Detect which cell encompasses the target text, then output its (x, y) center coordinate. 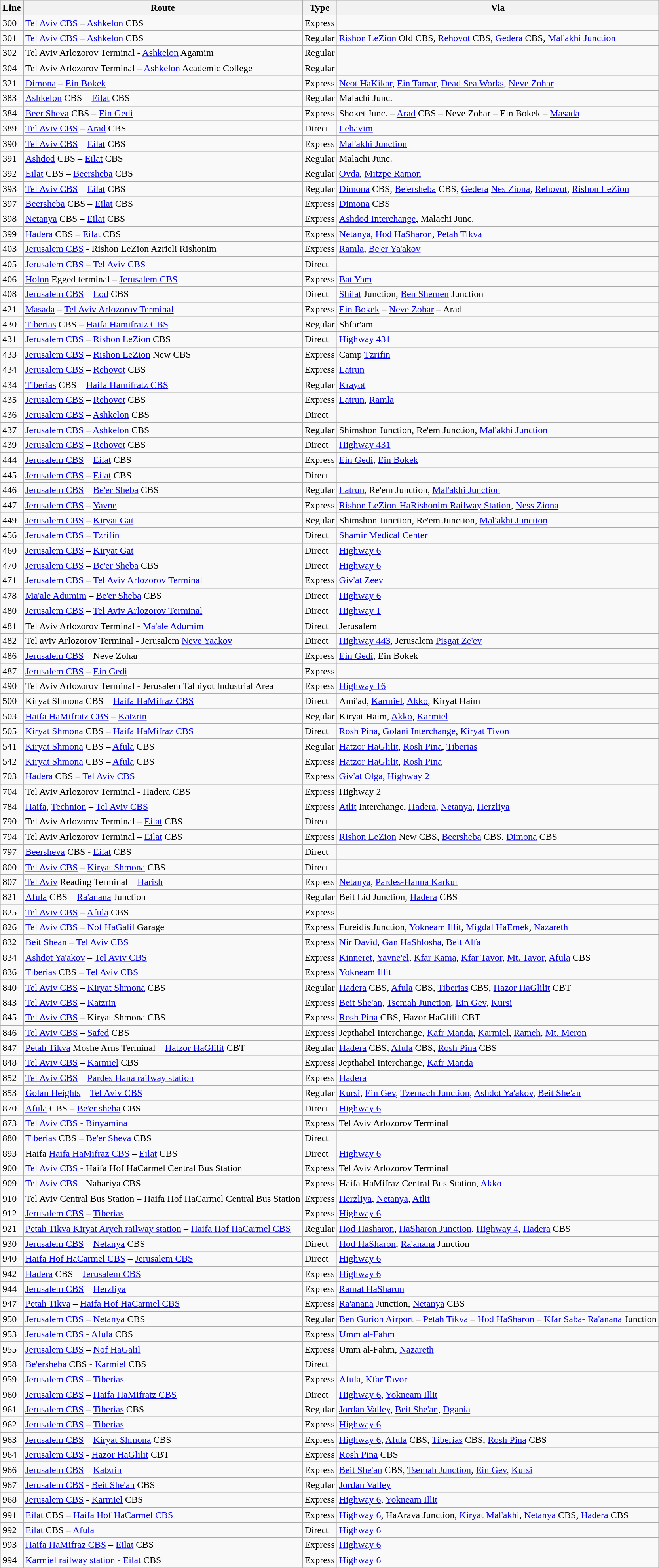
873 (12, 1123)
389 (12, 128)
Camp Tzrifin (498, 354)
Beit Lid Junction, Hadera CBS (498, 897)
991 (12, 1515)
Afula CBS – Ra'anana Junction (162, 897)
403 (12, 249)
Hatzor HaGlilit, Rosh Pina, Tiberias (498, 746)
994 (12, 1560)
Tel Aviv Reading Terminal – Harish (162, 882)
Be'ersheba CBS - Karmiel CBS (162, 1364)
Hatzor HaGlilit, Rosh Pina (498, 761)
Ovda, Mitzpe Ramon (498, 173)
Afula, Kfar Tavor (498, 1379)
880 (12, 1138)
Dimona CBS, Be'ersheba CBS, Gedera Nes Ziona, Rehovot, Rishon LeZion (498, 189)
Hadera CBS, Afula CBS, Tiberias CBS, Hazor HaGlilit CBT (498, 988)
Dimona CBS (498, 204)
Ra'anana Junction, Netanya CBS (498, 1304)
436 (12, 415)
Eilat CBS – Haifa Hof HaCarmel CBS (162, 1515)
960 (12, 1394)
Jerusalem CBS – Haifa HaMifratz CBS (162, 1394)
784 (12, 807)
947 (12, 1304)
800 (12, 867)
Shfar'am (498, 324)
449 (12, 520)
834 (12, 957)
Tel Aviv CBS – Karmiel CBS (162, 1063)
Umm al-Fahm (498, 1334)
447 (12, 505)
Highway 443, Jerusalem Pisgat Ze'ev (498, 641)
Afula CBS – Be'er sheba CBS (162, 1108)
910 (12, 1199)
Karmiel railway station - Eilat CBS (162, 1560)
Jerusalem CBS – Tiberias CBS (162, 1410)
Ashdod CBS – Eilat CBS (162, 158)
Ma'ale Adumim – Be'er Sheba CBS (162, 596)
478 (12, 596)
Rishon LeZion New CBS, Beersheba CBS, Dimona CBS (498, 837)
Latrun (498, 369)
962 (12, 1425)
Ben Gurion Airport – Petah Tikva – Hod HaSharon – Kfar Saba- Ra'anana Junction (498, 1319)
Haifa HaMifraz Central Bus Station, Akko (498, 1184)
Hadera CBS – Tel Aviv CBS (162, 776)
Tel Aviv Arlozorov Terminal - Jerusalem Talpiyot Industrial Area (162, 686)
Ami'ad, Karmiel, Akko, Kiryat Haim (498, 701)
Eilat CBS – Beersheba CBS (162, 173)
Type (320, 8)
Jerusalem CBS – Lod CBS (162, 294)
Holon Egged terminal – Jerusalem CBS (162, 279)
471 (12, 580)
704 (12, 792)
853 (12, 1093)
Netanya, Hod HaSharon, Petah Tikva (498, 234)
832 (12, 942)
397 (12, 204)
421 (12, 309)
Kinneret, Yavne'el, Kfar Kama, Kfar Tavor, Mt. Tavor, Afula CBS (498, 957)
Petah Tikva Kiryat Aryeh railway station – Haifa Hof HaCarmel CBS (162, 1229)
Latrun, Ramla (498, 400)
Shoket Junc. – Arad CBS – Neve Zohar – Ein Bokek – Masada (498, 113)
Highway 2 (498, 792)
Giv'at Olga, Highway 2 (498, 776)
Mal'akhi Junction (498, 143)
Jerusalem CBS – Tzrifin (162, 535)
Tel Aviv Arlozorov Terminal – Ashkelon Academic College (162, 68)
Haifa, Technion – Tel Aviv CBS (162, 807)
Kiryat Haim, Akko, Karmiel (498, 716)
Petah Tikva Moshe Arns Terminal – Hatzor HaGlilit CBT (162, 1048)
Jepthahel Interchange, Kafr Manda (498, 1063)
405 (12, 264)
Jerusalem CBS - Karmiel CBS (162, 1500)
Jerusalem CBS - Rishon LeZion Azrieli Rishonim (162, 249)
Jerusalem CBS - Beit She'an CBS (162, 1485)
481 (12, 626)
852 (12, 1078)
Hadera CBS – Jerusalem CBS (162, 1274)
Via (498, 8)
Jerusalem CBS – Herzliya (162, 1289)
Jerusalem CBS – Rishon LeZion New CBS (162, 354)
Haifa Hof HaCarmel CBS – Jerusalem CBS (162, 1259)
505 (12, 731)
470 (12, 565)
Ashdod Interchange, Malachi Junc. (498, 219)
Tel Aviv CBS - Haifa Hof HaCarmel Central Bus Station (162, 1168)
541 (12, 746)
Beit Shean – Tel Aviv CBS (162, 942)
Jerusalem CBS – Kiryat Shmona CBS (162, 1440)
Hadera (498, 1078)
840 (12, 988)
Rosh Pina CBS (498, 1455)
406 (12, 279)
Highway 1 (498, 611)
Beer Sheva CBS – Ein Gedi (162, 113)
Nir David, Gan HaShlosha, Beit Alfa (498, 942)
Tel Aviv CBS – Katzrin (162, 1003)
Beit She'an, Tsemah Junction, Ein Gev, Kursi (498, 1003)
955 (12, 1349)
794 (12, 837)
Haifa HaMifraz CBS – Eilat CBS (162, 1545)
431 (12, 339)
Tel Aviv CBS – Arad CBS (162, 128)
993 (12, 1545)
460 (12, 550)
Tel Aviv CBS - Nahariya CBS (162, 1184)
398 (12, 219)
487 (12, 671)
Haifa HaMifratz CBS – Katzrin (162, 716)
Shilat Junction, Ben Shemen Junction (498, 294)
Beersheba CBS – Eilat CBS (162, 204)
Jerusalem CBS – Yavne (162, 505)
Route (162, 8)
390 (12, 143)
Ramat HaSharon (498, 1289)
Haifa Haifa HaMifraz CBS – Eilat CBS (162, 1153)
Ramla, Be'er Ya'akov (498, 249)
942 (12, 1274)
Ashdot Ya'akov – Tel Aviv CBS (162, 957)
826 (12, 927)
Petah Tikva – Haifa Hof HaCarmel CBS (162, 1304)
Tel Aviv CBS – Afula CBS (162, 912)
Jerusalem CBS - Hazor HaGlilit CBT (162, 1455)
963 (12, 1440)
807 (12, 882)
848 (12, 1063)
Jerusalem CBS – Katzrin (162, 1470)
Hadera CBS, Afula CBS, Rosh Pina CBS (498, 1048)
Line (12, 8)
Beersheva CBS - Eilat CBS (162, 852)
930 (12, 1244)
Highway 6, HaArava Junction, Kiryat Mal'akhi, Netanya CBS, Hadera CBS (498, 1515)
Shamir Medical Center (498, 535)
703 (12, 776)
430 (12, 324)
Atlit Interchange, Hadera, Netanya, Herzliya (498, 807)
304 (12, 68)
940 (12, 1259)
Netanya, Pardes-Hanna Karkur (498, 882)
Ashkelon CBS – Eilat CBS (162, 98)
486 (12, 656)
Herzliya, Netanya, Atlit (498, 1199)
Jordan Valley (498, 1485)
456 (12, 535)
Jerusalem CBS – Ein Gedi (162, 671)
444 (12, 460)
500 (12, 701)
Ein Bokek – Neve Zohar – Arad (498, 309)
Tiberias CBS – Tel Aviv CBS (162, 972)
843 (12, 1003)
433 (12, 354)
921 (12, 1229)
Fureidis Junction, Yokneam Illit, Migdal HaEmek, Nazareth (498, 927)
Giv'at Zeev (498, 580)
Neot HaKikar, Ein Tamar, Dead Sea Works, Neve Zohar (498, 83)
Kursi, Ein Gev, Tzemach Junction, Ashdot Ya'akov, Beit She'an (498, 1093)
836 (12, 972)
Jerusalem CBS – Rishon LeZion CBS (162, 339)
Tel Aviv CBS – Pardes Hana railway station (162, 1078)
Jerusalem (498, 626)
Jerusalem CBS – Neve Zohar (162, 656)
821 (12, 897)
Highway 6, Afula CBS, Tiberias CBS, Rosh Pina CBS (498, 1440)
909 (12, 1184)
302 (12, 53)
912 (12, 1214)
301 (12, 38)
Jerusalem CBS – Tel Aviv CBS (162, 264)
408 (12, 294)
391 (12, 158)
Hod HaSharon, Ra'anana Junction (498, 1244)
435 (12, 400)
790 (12, 822)
Rishon LeZion Old CBS, Rehovot CBS, Gedera CBS, Mal'akhi Junction (498, 38)
Tel Aviv CBS – Nof HaGalil Garage (162, 927)
Tiberias CBS – Be'er Sheva CBS (162, 1138)
Jerusalem CBS – Nof HaGalil (162, 1349)
Tel aviv Arlozorov Terminal - Jerusalem Neve Yaakov (162, 641)
992 (12, 1530)
900 (12, 1168)
Hod Hasharon, HaSharon Junction, Highway 4, Hadera CBS (498, 1229)
Tel Aviv Arlozorov Terminal - Hadera CBS (162, 792)
944 (12, 1289)
321 (12, 83)
Bat Yam (498, 279)
482 (12, 641)
847 (12, 1048)
967 (12, 1485)
Tel Aviv Arlozorov Terminal - Ashkelon Agamim (162, 53)
870 (12, 1108)
Tel Aviv CBS – Safed CBS (162, 1033)
Krayot (498, 384)
Golan Heights – Tel Aviv CBS (162, 1093)
Netanya CBS – Eilat CBS (162, 219)
953 (12, 1334)
Latrun, Re'em Junction, Mal'akhi Junction (498, 490)
797 (12, 852)
445 (12, 475)
825 (12, 912)
399 (12, 234)
Tel Aviv CBS - Binyamina (162, 1123)
958 (12, 1364)
Tel Aviv Arlozorov Terminal - Ma'ale Adumim (162, 626)
Masada – Tel Aviv Arlozorov Terminal (162, 309)
Dimona – Ein Bokek (162, 83)
Lehavim (498, 128)
Jerusalem CBS - Afula CBS (162, 1334)
Beit She'an CBS, Tsemah Junction, Ein Gev, Kursi (498, 1470)
490 (12, 686)
Tel Aviv Central Bus Station – Haifa Hof HaCarmel Central Bus Station (162, 1199)
503 (12, 716)
Yokneam Illit (498, 972)
Rosh Pina, Golani Interchange, Kiryat Tivon (498, 731)
Hadera CBS – Eilat CBS (162, 234)
439 (12, 445)
384 (12, 113)
961 (12, 1410)
Rishon LeZion-HaRishonim Railway Station, Ness Ziona (498, 505)
Jordan Valley, Beit She'an, Dgania (498, 1410)
846 (12, 1033)
542 (12, 761)
383 (12, 98)
393 (12, 189)
392 (12, 173)
966 (12, 1470)
Rosh Pina CBS, Hazor HaGlilit CBT (498, 1018)
964 (12, 1455)
446 (12, 490)
845 (12, 1018)
Highway 16 (498, 686)
893 (12, 1153)
959 (12, 1379)
950 (12, 1319)
968 (12, 1500)
300 (12, 23)
Jepthahel Interchange, Kafr Manda, Karmiel, Rameh, Mt. Meron (498, 1033)
Umm al-Fahm, Nazareth (498, 1349)
437 (12, 430)
Eilat CBS – Afula (162, 1530)
480 (12, 611)
